Capture the cell that displays the provided text and extract its [x, y] central coordinate. 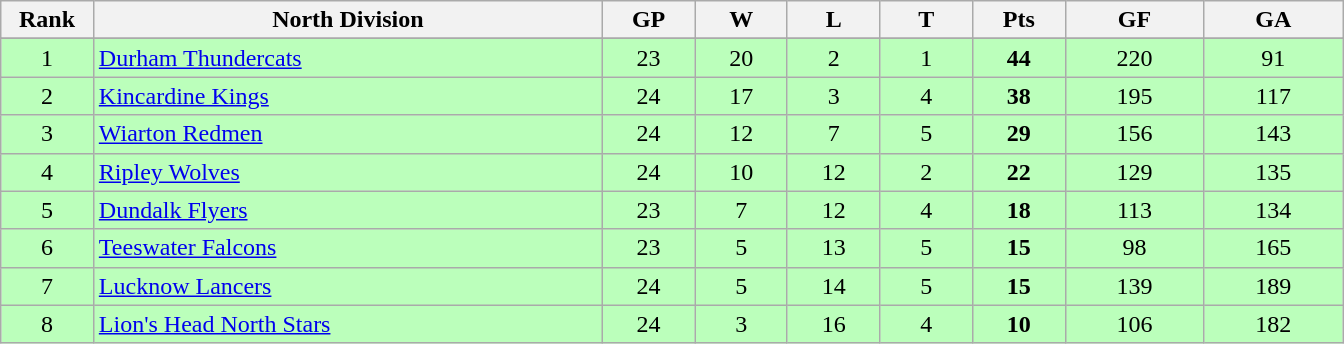
16 [834, 324]
18 [1020, 210]
98 [1134, 248]
GP [648, 20]
22 [1020, 172]
Lion's Head North Stars [348, 324]
Wiarton Redmen [348, 134]
Teeswater Falcons [348, 248]
182 [1274, 324]
20 [742, 58]
W [742, 20]
156 [1134, 134]
13 [834, 248]
220 [1134, 58]
134 [1274, 210]
8 [48, 324]
L [834, 20]
106 [1134, 324]
29 [1020, 134]
38 [1020, 96]
143 [1274, 134]
165 [1274, 248]
113 [1134, 210]
17 [742, 96]
135 [1274, 172]
Rank [48, 20]
T [926, 20]
Durham Thundercats [348, 58]
Ripley Wolves [348, 172]
GF [1134, 20]
GA [1274, 20]
Dundalk Flyers [348, 210]
6 [48, 248]
195 [1134, 96]
129 [1134, 172]
North Division [348, 20]
117 [1274, 96]
91 [1274, 58]
44 [1020, 58]
189 [1274, 286]
139 [1134, 286]
Lucknow Lancers [348, 286]
14 [834, 286]
Pts [1020, 20]
Kincardine Kings [348, 96]
